Search for the cell housing the specified text and yield its [x, y] center coordinate. 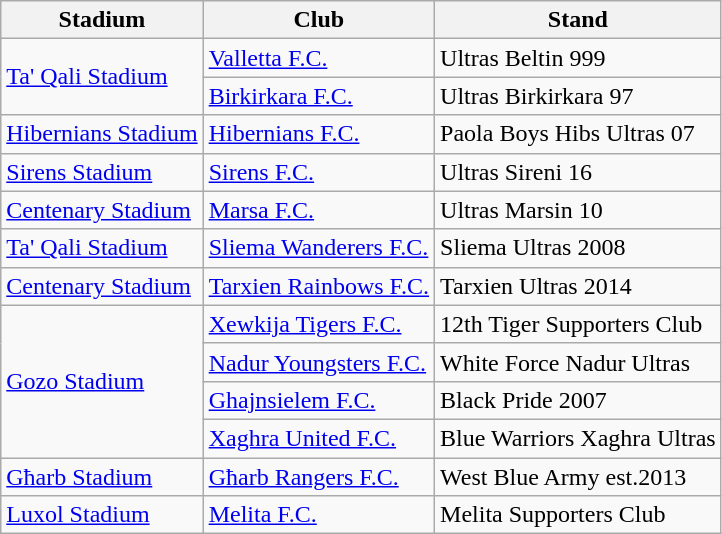
12th Tiger Supporters Club [578, 324]
Gozo Stadium [102, 381]
West Blue Army est.2013 [578, 477]
Tarxien Ultras 2014 [578, 286]
Għarb Rangers F.C. [318, 477]
Xewkija Tigers F.C. [318, 324]
Luxol Stadium [102, 515]
Ultras Marsin 10 [578, 210]
Paola Boys Hibs Ultras 07 [578, 134]
Sirens Stadium [102, 172]
Melita Supporters Club [578, 515]
Melita F.C. [318, 515]
Stadium [102, 20]
Xaghra United F.C. [318, 438]
White Force Nadur Ultras [578, 362]
Ghajnsielem F.C. [318, 400]
Sirens F.C. [318, 172]
Stand [578, 20]
Ultras Sireni 16 [578, 172]
Hibernians F.C. [318, 134]
Marsa F.C. [318, 210]
Nadur Youngsters F.C. [318, 362]
Sliema Wanderers F.C. [318, 248]
Ultras Birkirkara 97 [578, 96]
Tarxien Rainbows F.C. [318, 286]
Black Pride 2007 [578, 400]
Hibernians Stadium [102, 134]
Club [318, 20]
Ultras Beltin 999 [578, 58]
Blue Warriors Xaghra Ultras [578, 438]
Valletta F.C. [318, 58]
Għarb Stadium [102, 477]
Sliema Ultras 2008 [578, 248]
Birkirkara F.C. [318, 96]
